From the cell containing the given text, extract its center point as [x, y] coordinate. 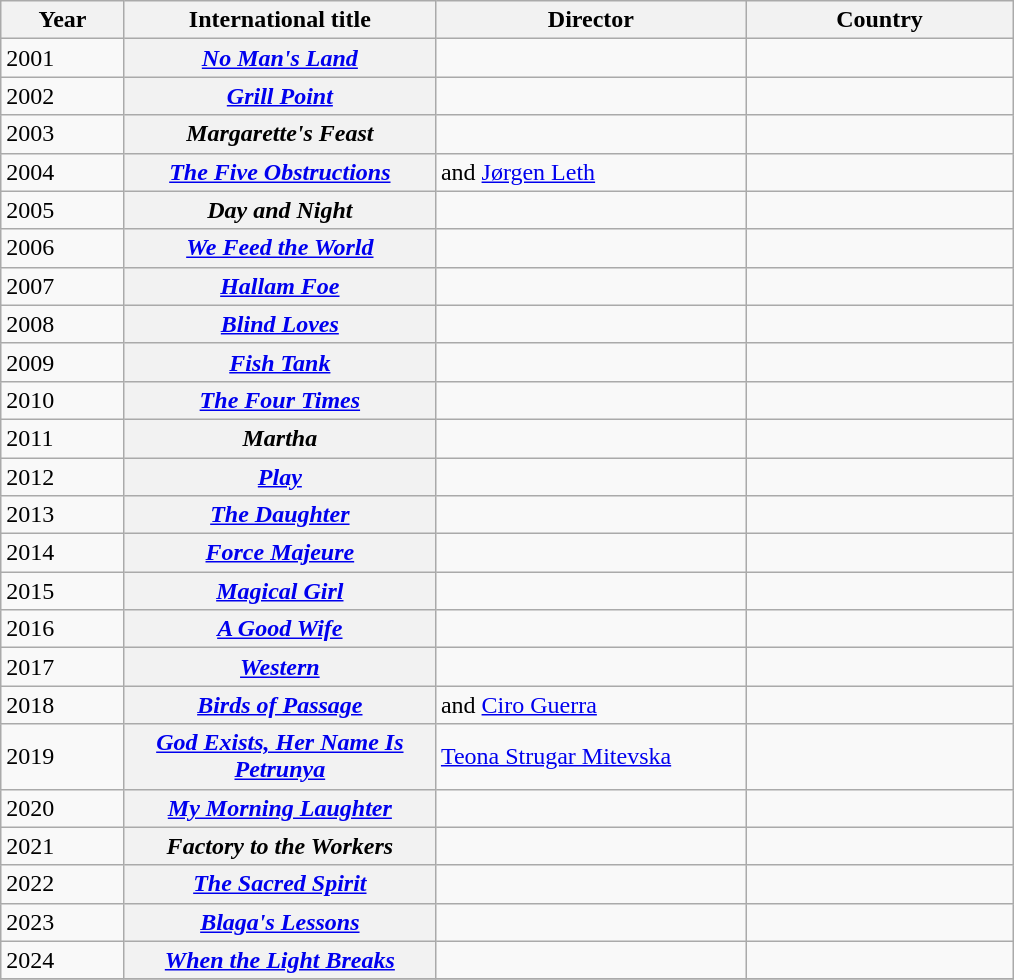
The Sacred Spirit [280, 884]
International title [280, 20]
God Exists, Her Name Is Petrunya [280, 756]
We Feed the World [280, 248]
2006 [63, 248]
Factory to the Workers [280, 846]
2020 [63, 808]
Play [280, 477]
and Jørgen Leth [590, 172]
2004 [63, 172]
Country [879, 20]
Birds of Passage [280, 705]
A Good Wife [280, 629]
2016 [63, 629]
Blaga's Lessons [280, 922]
2022 [63, 884]
The Five Obstructions [280, 172]
2005 [63, 210]
No Man's Land [280, 58]
Year [63, 20]
2003 [63, 134]
Western [280, 667]
2017 [63, 667]
Blind Loves [280, 324]
2008 [63, 324]
Director [590, 20]
Teona Strugar Mitevska [590, 756]
2012 [63, 477]
2010 [63, 400]
2018 [63, 705]
2019 [63, 756]
2007 [63, 286]
2021 [63, 846]
The Four Times [280, 400]
2001 [63, 58]
Martha [280, 438]
Grill Point [280, 96]
Margarette's Feast [280, 134]
Magical Girl [280, 591]
My Morning Laughter [280, 808]
2023 [63, 922]
Fish Tank [280, 362]
2024 [63, 960]
2002 [63, 96]
2014 [63, 553]
2009 [63, 362]
and Ciro Guerra [590, 705]
When the Light Breaks [280, 960]
The Daughter [280, 515]
Hallam Foe [280, 286]
2011 [63, 438]
Force Majeure [280, 553]
2013 [63, 515]
Day and Night [280, 210]
2015 [63, 591]
